Return (x, y) of the center of cell containing provided text 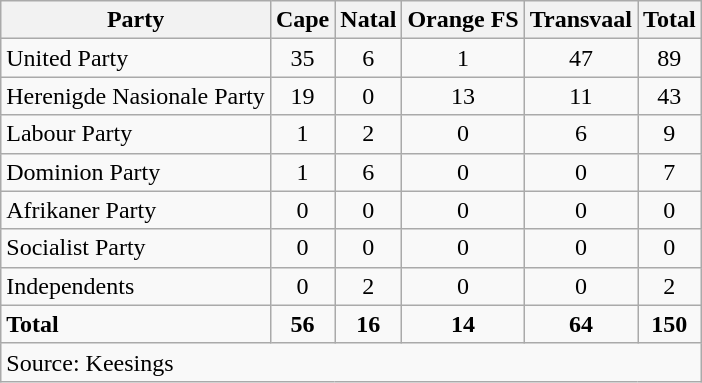
Independents (136, 286)
Dominion Party (136, 172)
Source: Keesings (351, 362)
11 (580, 96)
Labour Party (136, 134)
47 (580, 58)
Orange FS (463, 20)
Herenigde Nasionale Party (136, 96)
35 (302, 58)
16 (368, 324)
43 (670, 96)
Party (136, 20)
Cape (302, 20)
Natal (368, 20)
64 (580, 324)
Transvaal (580, 20)
Socialist Party (136, 248)
14 (463, 324)
Afrikaner Party (136, 210)
56 (302, 324)
7 (670, 172)
9 (670, 134)
13 (463, 96)
150 (670, 324)
United Party (136, 58)
19 (302, 96)
89 (670, 58)
